Capture the cell that displays the provided text and extract its (X, Y) central coordinate. 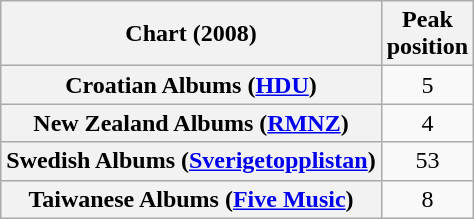
53 (427, 161)
New Zealand Albums (RMNZ) (191, 123)
5 (427, 85)
Croatian Albums (HDU) (191, 85)
8 (427, 199)
Swedish Albums (Sverigetopplistan) (191, 161)
Peakposition (427, 34)
Chart (2008) (191, 34)
Taiwanese Albums (Five Music) (191, 199)
4 (427, 123)
